Provide the (X, Y) coordinate of the cell's center where the given text is located.  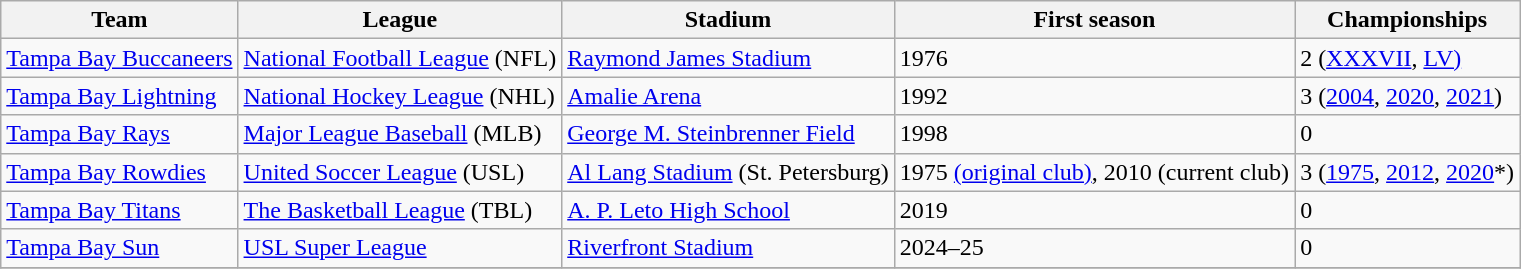
United Soccer League (USL) (400, 172)
Stadium (728, 20)
Major League Baseball (MLB) (400, 134)
A. P. Leto High School (728, 210)
League (400, 20)
George M. Steinbrenner Field (728, 134)
1998 (1094, 134)
Amalie Arena (728, 96)
2 (XXXVII, LV) (1408, 58)
3 (2004, 2020, 2021) (1408, 96)
Riverfront Stadium (728, 248)
The Basketball League (TBL) (400, 210)
Tampa Bay Sun (120, 248)
Championships (1408, 20)
Tampa Bay Rowdies (120, 172)
Tampa Bay Lightning (120, 96)
USL Super League (400, 248)
Al Lang Stadium (St. Petersburg) (728, 172)
Tampa Bay Rays (120, 134)
First season (1094, 20)
National Hockey League (NHL) (400, 96)
1975 (original club), 2010 (current club) (1094, 172)
3 (1975, 2012, 2020*) (1408, 172)
Tampa Bay Titans (120, 210)
1976 (1094, 58)
2024–25 (1094, 248)
Raymond James Stadium (728, 58)
Tampa Bay Buccaneers (120, 58)
National Football League (NFL) (400, 58)
1992 (1094, 96)
Team (120, 20)
2019 (1094, 210)
